Capture the cell that displays the provided text and extract its [X, Y] central coordinate. 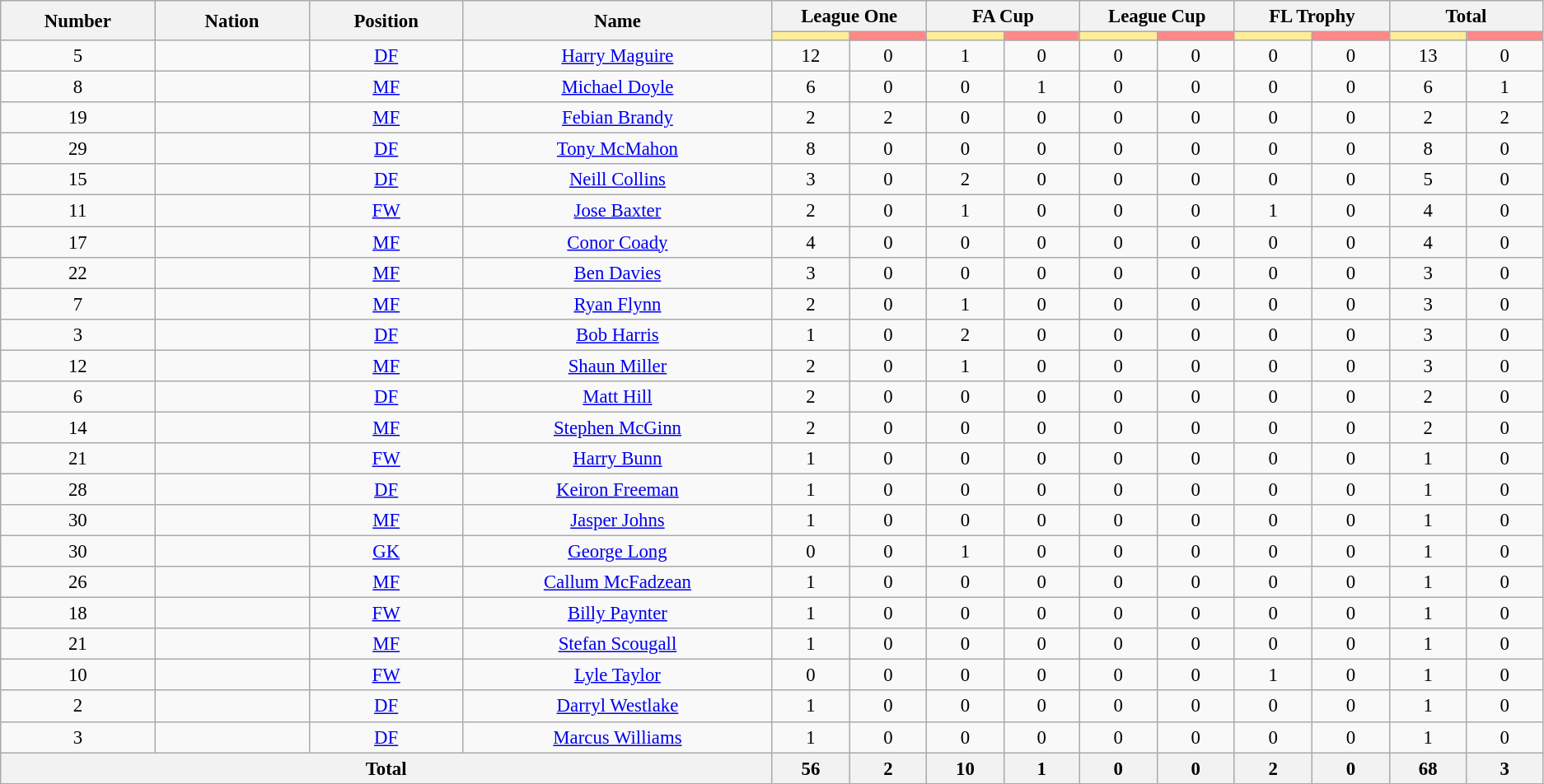
Neill Collins [617, 180]
Tony McMahon [617, 149]
Keiron Freeman [617, 489]
Harry Bunn [617, 459]
Conor Coady [617, 242]
11 [77, 211]
Shaun Miller [617, 366]
56 [811, 768]
Number [77, 21]
15 [77, 180]
Name [617, 21]
Ryan Flynn [617, 304]
Stefan Scougall [617, 644]
Position [386, 21]
League One [849, 16]
Matt Hill [617, 397]
Jose Baxter [617, 211]
Stephen McGinn [617, 427]
26 [77, 582]
Marcus Williams [617, 737]
Lyle Taylor [617, 675]
League Cup [1157, 16]
13 [1428, 56]
68 [1428, 768]
Harry Maguire [617, 56]
17 [77, 242]
7 [77, 304]
Billy Paynter [617, 614]
19 [77, 118]
Darryl Westlake [617, 707]
FL Trophy [1312, 16]
Michael Doyle [617, 87]
22 [77, 273]
Febian Brandy [617, 118]
Bob Harris [617, 334]
Nation [232, 21]
Callum McFadzean [617, 582]
Ben Davies [617, 273]
28 [77, 489]
Jasper Johns [617, 520]
18 [77, 614]
14 [77, 427]
George Long [617, 552]
GK [386, 552]
29 [77, 149]
FA Cup [1004, 16]
